Determine the (x, y) coordinate at the center of the cell enclosing the given text.  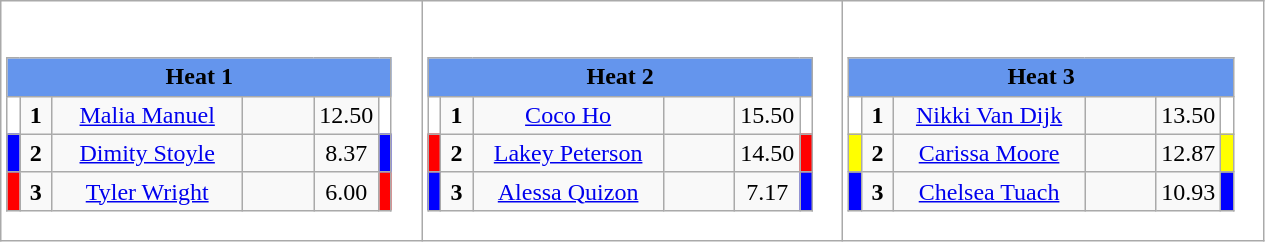
Dimity Stoyle (148, 153)
Carissa Moore (990, 153)
Heat 3 1 Nikki Van Dijk 13.50 2 Carissa Moore 12.87 3 Chelsea Tuach 10.93 (1054, 121)
Coco Ho (568, 115)
Tyler Wright (148, 191)
14.50 (768, 153)
Alessa Quizon (568, 191)
13.50 (1188, 115)
8.37 (346, 153)
7.17 (768, 191)
6.00 (346, 191)
Heat 2 (620, 77)
Heat 1 1 Malia Manuel 12.50 2 Dimity Stoyle 8.37 3 Tyler Wright 6.00 (212, 121)
Heat 3 (1041, 77)
12.87 (1188, 153)
10.93 (1188, 191)
Lakey Peterson (568, 153)
15.50 (768, 115)
12.50 (346, 115)
Malia Manuel (148, 115)
Chelsea Tuach (990, 191)
Heat 1 (199, 77)
Nikki Van Dijk (990, 115)
Heat 2 1 Coco Ho 15.50 2 Lakey Peterson 14.50 3 Alessa Quizon 7.17 (632, 121)
